Extract the [X, Y] coordinate from the center of the cell holding the provided text.  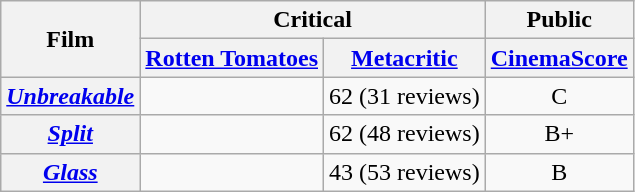
B [559, 172]
Glass [70, 172]
62 (48 reviews) [405, 134]
CinemaScore [559, 58]
Metacritic [405, 58]
B+ [559, 134]
Rotten Tomatoes [232, 58]
62 (31 reviews) [405, 96]
Critical [312, 20]
Film [70, 39]
Unbreakable [70, 96]
43 (53 reviews) [405, 172]
Split [70, 134]
C [559, 96]
Public [559, 20]
